Return (x, y) of the center of cell containing provided text 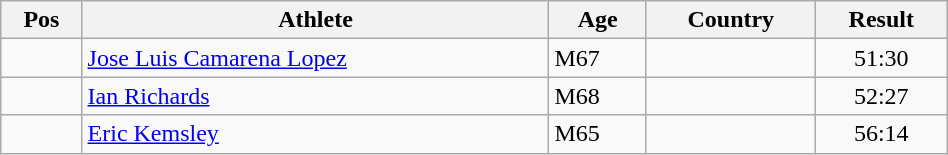
Eric Kemsley (316, 134)
Age (598, 20)
M67 (598, 58)
Jose Luis Camarena Lopez (316, 58)
M68 (598, 96)
51:30 (881, 58)
Ian Richards (316, 96)
52:27 (881, 96)
Pos (42, 20)
M65 (598, 134)
Result (881, 20)
Athlete (316, 20)
Country (730, 20)
56:14 (881, 134)
